From the cell containing the given text, extract its center point as [X, Y] coordinate. 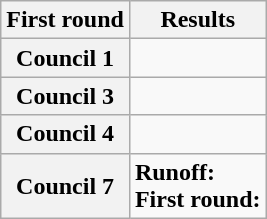
Council 7 [66, 186]
Council 1 [66, 58]
Runoff: First round: [198, 186]
Council 3 [66, 96]
Results [198, 20]
First round [66, 20]
Council 4 [66, 134]
